Return the [x, y] coordinate for the center point of the cell that contains the specified text.  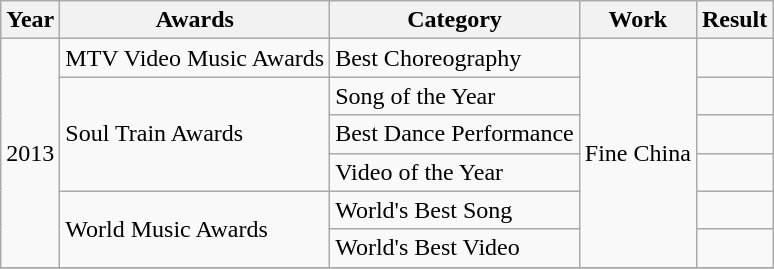
Soul Train Awards [195, 134]
Work [638, 20]
Awards [195, 20]
Result [734, 20]
Fine China [638, 153]
Best Choreography [455, 58]
Category [455, 20]
World Music Awards [195, 229]
World's Best Song [455, 210]
Video of the Year [455, 172]
MTV Video Music Awards [195, 58]
Year [30, 20]
World's Best Video [455, 248]
2013 [30, 153]
Song of the Year [455, 96]
Best Dance Performance [455, 134]
